Locate the cell with the specified text and output its (X, Y) center coordinate. 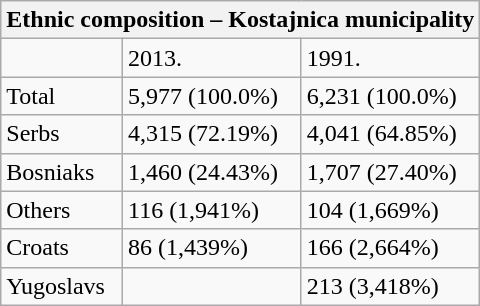
Others (62, 210)
1,707 (27.40%) (390, 172)
104 (1,669%) (390, 210)
1991. (390, 58)
1,460 (24.43%) (212, 172)
4,315 (72.19%) (212, 134)
213 (3,418%) (390, 286)
86 (1,439%) (212, 248)
116 (1,941%) (212, 210)
Ethnic composition – Kostajnica municipality (240, 20)
166 (2,664%) (390, 248)
2013. (212, 58)
Total (62, 96)
Yugoslavs (62, 286)
Bosniaks (62, 172)
5,977 (100.0%) (212, 96)
Croats (62, 248)
Serbs (62, 134)
4,041 (64.85%) (390, 134)
6,231 (100.0%) (390, 96)
